From the cell containing the given text, extract its center point as (x, y) coordinate. 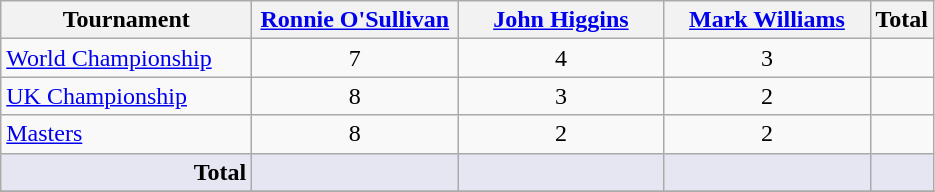
John Higgins (561, 20)
7 (355, 58)
Masters (126, 134)
World Championship (126, 58)
Mark Williams (767, 20)
Ronnie O'Sullivan (355, 20)
4 (561, 58)
Tournament (126, 20)
UK Championship (126, 96)
